Identify which cell holds the provided text, then report its [x, y] central coordinate. 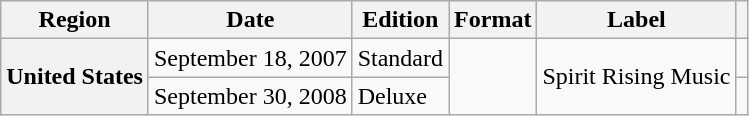
United States [75, 77]
September 30, 2008 [250, 96]
Date [250, 20]
Format [493, 20]
Edition [400, 20]
Deluxe [400, 96]
Region [75, 20]
Spirit Rising Music [636, 77]
Label [636, 20]
September 18, 2007 [250, 58]
Standard [400, 58]
